Determine the (x, y) coordinate at the center of the cell enclosing the given text.  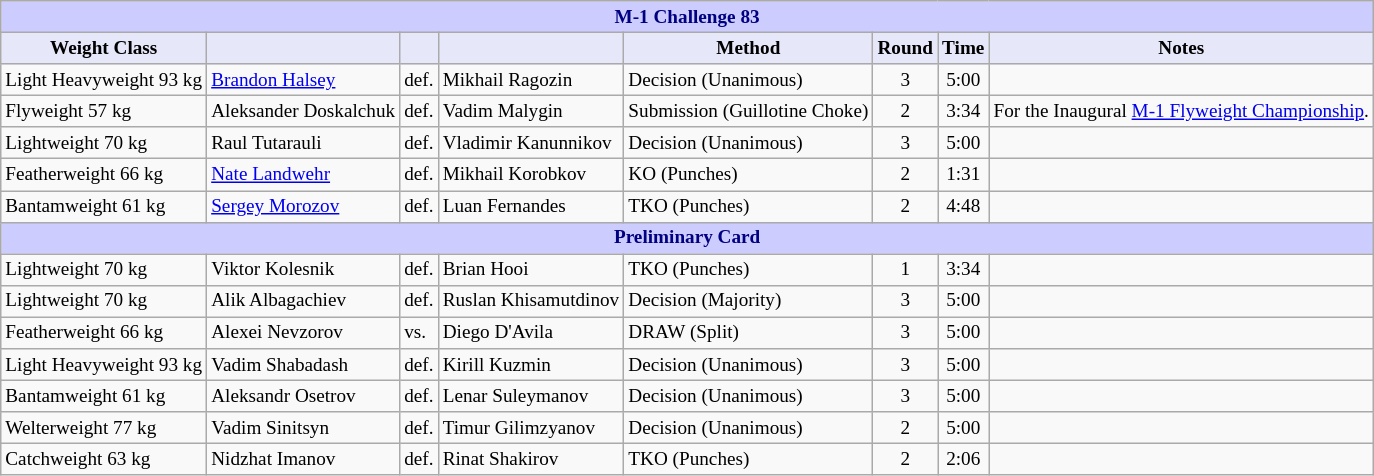
Brandon Halsey (304, 80)
For the Inaugural M-1 Flyweight Championship. (1182, 111)
Vadim Malygin (531, 111)
Sergey Morozov (304, 206)
4:48 (964, 206)
Alik Albagachiev (304, 301)
1 (906, 270)
Time (964, 48)
Mikhail Korobkov (531, 175)
Rinat Shakirov (531, 460)
Vadim Shabadash (304, 365)
Ruslan Khisamutdinov (531, 301)
M-1 Challenge 83 (688, 17)
KO (Punches) (748, 175)
DRAW (Split) (748, 333)
Method (748, 48)
Welterweight 77 kg (104, 428)
Mikhail Ragozin (531, 80)
Aleksander Doskalchuk (304, 111)
Nidzhat Imanov (304, 460)
vs. (419, 333)
Raul Tutarauli (304, 143)
Catchweight 63 kg (104, 460)
Preliminary Card (688, 238)
Luan Fernandes (531, 206)
Vladimir Kanunnikov (531, 143)
Weight Class (104, 48)
Round (906, 48)
2:06 (964, 460)
Submission (Guillotine Choke) (748, 111)
Brian Hooi (531, 270)
Diego D'Avila (531, 333)
Timur Gilimzyanov (531, 428)
Notes (1182, 48)
Kirill Kuzmin (531, 365)
Vadim Sinitsyn (304, 428)
Decision (Majority) (748, 301)
Lenar Suleymanov (531, 396)
1:31 (964, 175)
Nate Landwehr (304, 175)
Viktor Kolesnik (304, 270)
Flyweight 57 kg (104, 111)
Alexei Nevzorov (304, 333)
Aleksandr Osetrov (304, 396)
